Output the [X, Y] coordinate of the center of the cell containing the given text.  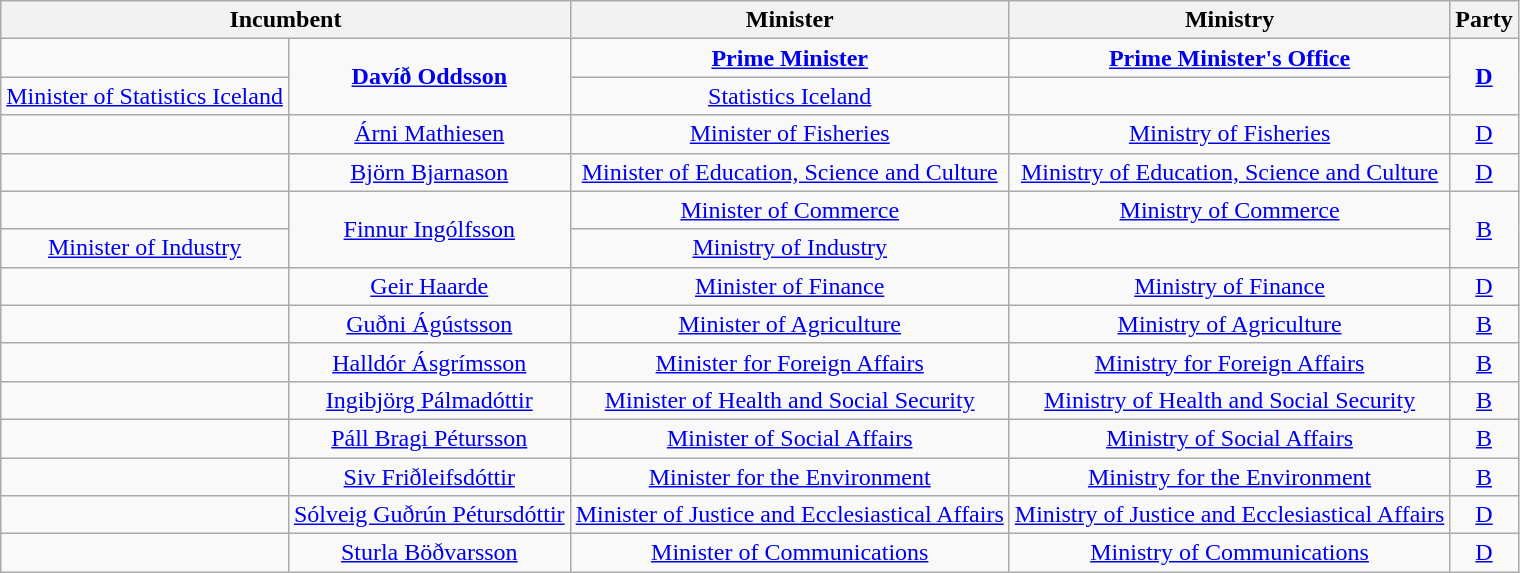
Sturla Böðvarsson [429, 553]
Minister of Statistics Iceland [145, 96]
Ministry of Social Affairs [1230, 438]
Halldór Ásgrímsson [429, 362]
Sólveig Guðrún Pétursdóttir [429, 515]
Party [1484, 20]
Geir Haarde [429, 286]
Minister [790, 20]
Minister of Commerce [790, 210]
Minister for Foreign Affairs [790, 362]
Ministry [1230, 20]
Minister of Agriculture [790, 324]
Prime Minister's Office [1230, 58]
Björn Bjarnason [429, 172]
Ministry of Communications [1230, 553]
Finnur Ingólfsson [429, 229]
Guðni Ágústsson [429, 324]
Ministry of Fisheries [1230, 134]
Árni Mathiesen [429, 134]
Minister of Industry [145, 248]
Siv Friðleifsdóttir [429, 477]
Ministry of Justice and Ecclesiastical Affairs [1230, 515]
Ministry of Agriculture [1230, 324]
Davíð Oddsson [429, 77]
Ministry for the Environment [1230, 477]
Minister of Finance [790, 286]
Minister of Fisheries [790, 134]
Ministry of Commerce [1230, 210]
Minister of Social Affairs [790, 438]
Ministry of Finance [1230, 286]
Ministry of Industry [790, 248]
Incumbent [286, 20]
Ministry for Foreign Affairs [1230, 362]
Páll Bragi Pétursson [429, 438]
Ministry of Education, Science and Culture [1230, 172]
Minister for the Environment [790, 477]
Prime Minister [790, 58]
Minister of Communications [790, 553]
Ministry of Health and Social Security [1230, 400]
Minister of Justice and Ecclesiastical Affairs [790, 515]
Ingibjörg Pálmadóttir [429, 400]
Minister of Education, Science and Culture [790, 172]
Minister of Health and Social Security [790, 400]
Statistics Iceland [790, 96]
